Return the [X, Y] coordinate for the center point of the cell that contains the specified text.  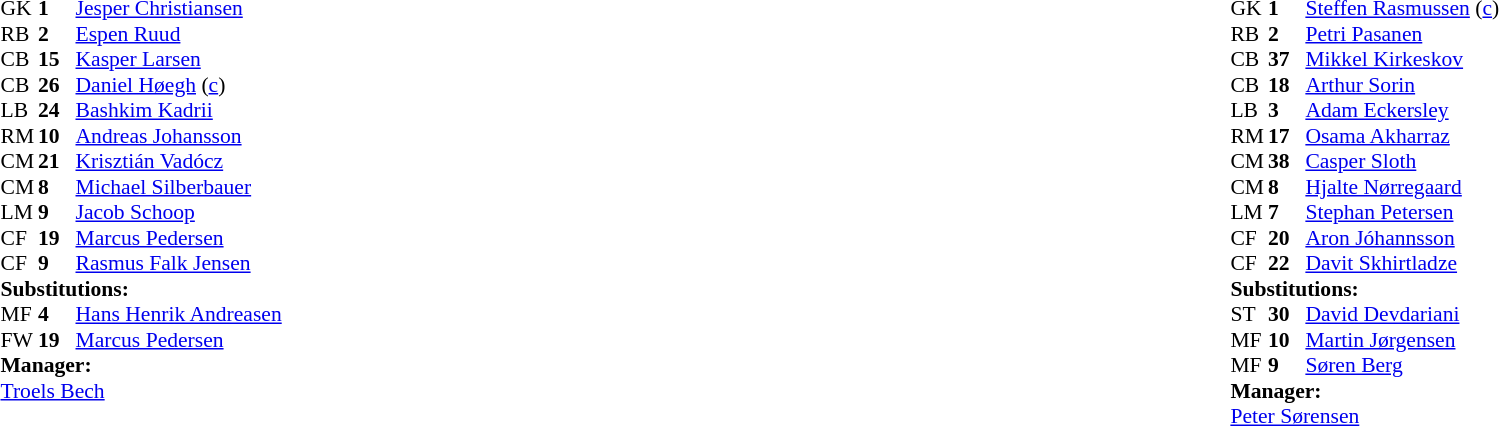
Martin Jørgensen [1402, 340]
Michael Silberbauer [179, 187]
Arthur Sorin [1402, 85]
Casper Sloth [1402, 161]
Mikkel Kirkeskov [1402, 59]
26 [57, 85]
Andreas Johansson [179, 136]
Aron Jóhannsson [1402, 238]
17 [1287, 136]
Troels Bech [140, 391]
15 [57, 59]
Hans Henrik Andreasen [179, 315]
David Devdariani [1402, 315]
4 [57, 315]
FW [19, 340]
30 [1287, 315]
Kasper Larsen [179, 59]
Bashkim Kadrii [179, 111]
Søren Berg [1402, 365]
Krisztián Vadócz [179, 161]
Rasmus Falk Jensen [179, 263]
ST [1249, 315]
Stephan Petersen [1402, 213]
38 [1287, 161]
Daniel Høegh (c) [179, 85]
22 [1287, 263]
Espen Ruud [179, 34]
37 [1287, 59]
Jacob Schoop [179, 213]
18 [1287, 85]
Osama Akharraz [1402, 136]
3 [1287, 111]
21 [57, 161]
20 [1287, 238]
Petri Pasanen [1402, 34]
Adam Eckersley [1402, 111]
7 [1287, 213]
24 [57, 111]
Hjalte Nørregaard [1402, 187]
Davit Skhirtladze [1402, 263]
